Provide the [X, Y] coordinate of the cell's center where the given text is located.  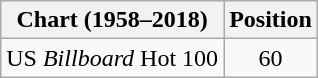
Chart (1958–2018) [112, 20]
US Billboard Hot 100 [112, 58]
Position [271, 20]
60 [271, 58]
